From the cell containing the given text, extract its center point as (X, Y) coordinate. 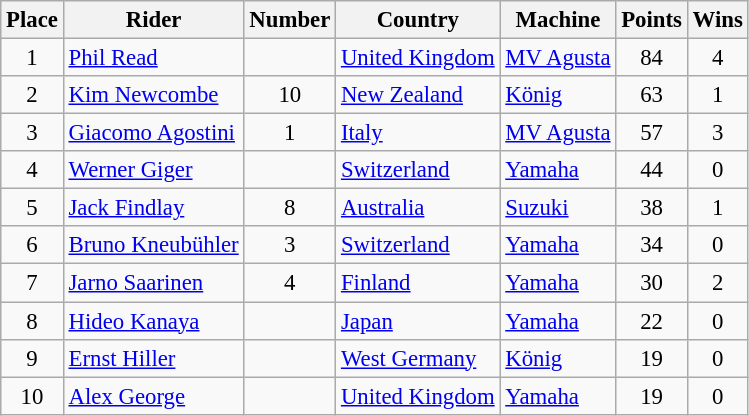
Number (290, 20)
34 (652, 245)
Country (418, 20)
63 (652, 95)
Jarno Saarinen (154, 283)
Ernst Hiller (154, 358)
New Zealand (418, 95)
9 (32, 358)
Italy (418, 133)
Giacomo Agostini (154, 133)
Australia (418, 208)
Jack Findlay (154, 208)
Werner Giger (154, 170)
22 (652, 321)
Bruno Kneubühler (154, 245)
Alex George (154, 396)
Japan (418, 321)
Kim Newcombe (154, 95)
Machine (558, 20)
7 (32, 283)
Points (652, 20)
Hideo Kanaya (154, 321)
Rider (154, 20)
Wins (718, 20)
57 (652, 133)
Suzuki (558, 208)
30 (652, 283)
5 (32, 208)
Place (32, 20)
Finland (418, 283)
44 (652, 170)
Phil Read (154, 58)
84 (652, 58)
West Germany (418, 358)
38 (652, 208)
6 (32, 245)
